Pinpoint the cell where the given text exists, returning its (X, Y) midpoint coordinate. 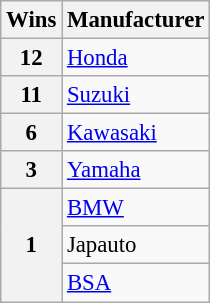
Honda (136, 58)
12 (32, 58)
BSA (136, 283)
Japauto (136, 245)
Manufacturer (136, 20)
1 (32, 246)
6 (32, 133)
Kawasaki (136, 133)
3 (32, 170)
BMW (136, 208)
Suzuki (136, 95)
Yamaha (136, 170)
11 (32, 95)
Wins (32, 20)
